Locate the cell with the specified text and output its [X, Y] center coordinate. 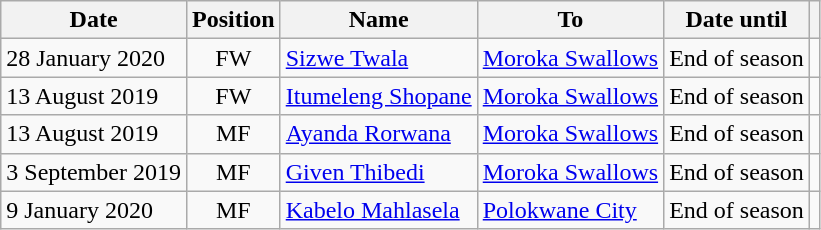
Position [233, 20]
To [570, 20]
Name [378, 20]
Sizwe Twala [378, 58]
Given Thibedi [378, 172]
28 January 2020 [94, 58]
Ayanda Rorwana [378, 134]
Kabelo Mahlasela [378, 210]
Date until [737, 20]
3 September 2019 [94, 172]
9 January 2020 [94, 210]
Polokwane City [570, 210]
Date [94, 20]
Itumeleng Shopane [378, 96]
